Provide the [X, Y] coordinate of the cell's center where the given text is located.  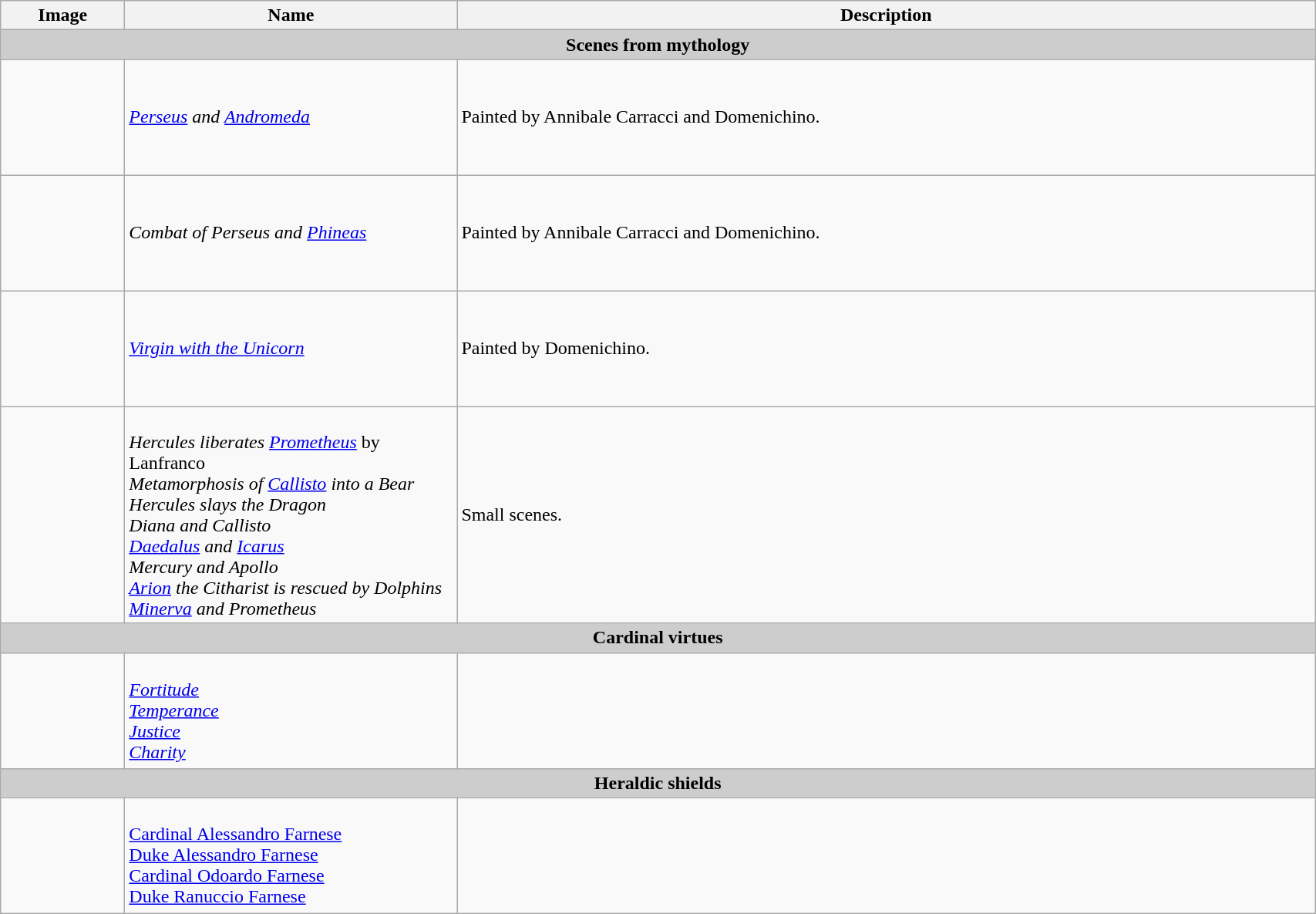
Small scenes. [887, 515]
Fortitude Temperance Justice Charity [291, 710]
Image [63, 15]
Cardinal virtues [658, 638]
Scenes from mythology [658, 45]
Description [887, 15]
Virgin with the Unicorn [291, 349]
Name [291, 15]
Combat of Perseus and Phineas [291, 233]
Painted by Domenichino. [887, 349]
Cardinal Alessandro Farnese Duke Alessandro Farnese Cardinal Odoardo Farnese Duke Ranuccio Farnese [291, 855]
Perseus and Andromeda [291, 117]
Heraldic shields [658, 783]
